Pinpoint the cell where the given text exists, returning its [X, Y] midpoint coordinate. 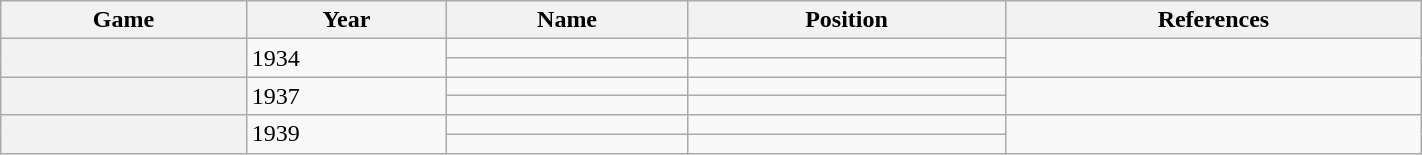
References [1213, 20]
Position [847, 20]
1934 [346, 58]
Name [568, 20]
1937 [346, 96]
Year [346, 20]
1939 [346, 134]
Game [124, 20]
